Identify which cell holds the provided text, then report its (x, y) central coordinate. 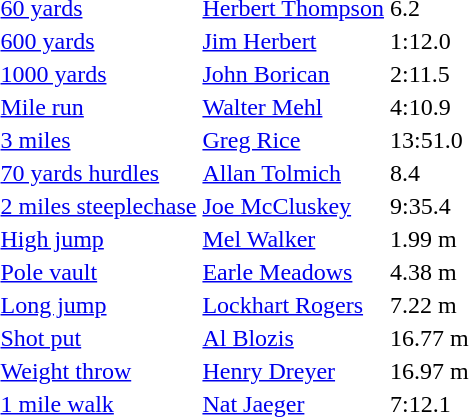
Greg Rice (294, 140)
Joe McCluskey (294, 206)
Henry Dreyer (294, 371)
Jim Herbert (294, 41)
Lockhart Rogers (294, 305)
Mel Walker (294, 239)
John Borican (294, 74)
Walter Mehl (294, 107)
Al Blozis (294, 338)
Earle Meadows (294, 272)
Allan Tolmich (294, 173)
